Determine the (x, y) coordinate at the center of the cell enclosing the given text.  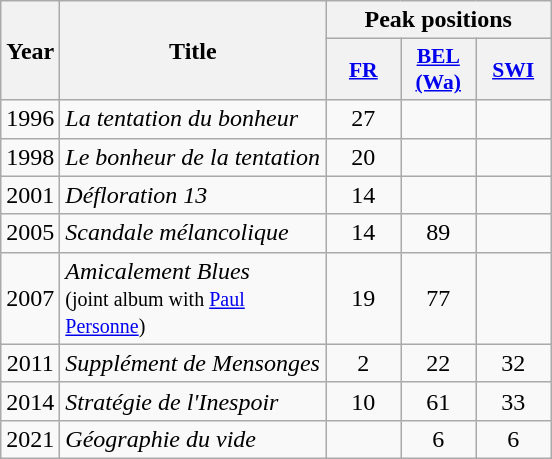
Le bonheur de la tentation (193, 157)
2001 (30, 195)
22 (438, 363)
61 (438, 401)
32 (514, 363)
2005 (30, 233)
Scandale mélancolique (193, 233)
Title (193, 50)
Peak positions (438, 20)
77 (438, 298)
La tentation du bonheur (193, 119)
10 (364, 401)
2014 (30, 401)
SWI (514, 70)
Amicalement Blues (joint album with Paul Personne) (193, 298)
19 (364, 298)
1998 (30, 157)
89 (438, 233)
1996 (30, 119)
2007 (30, 298)
Stratégie de l'Inespoir (193, 401)
FR (364, 70)
27 (364, 119)
2021 (30, 439)
2011 (30, 363)
Défloration 13 (193, 195)
BEL(Wa) (438, 70)
Géographie du vide (193, 439)
20 (364, 157)
33 (514, 401)
Supplément de Mensonges (193, 363)
2 (364, 363)
Year (30, 50)
